Output the (X, Y) coordinate of the center of the cell containing the given text.  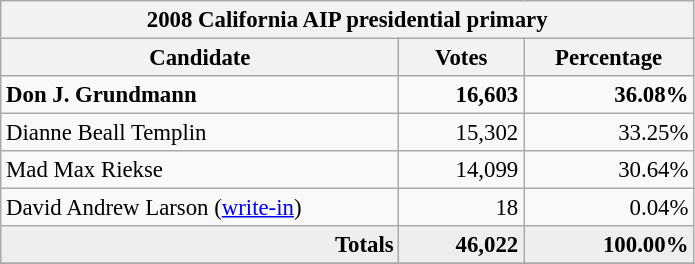
0.04% (609, 208)
Votes (462, 58)
Dianne Beall Templin (200, 133)
15,302 (462, 133)
18 (462, 208)
Candidate (200, 58)
36.08% (609, 95)
2008 California AIP presidential primary (348, 20)
14,099 (462, 170)
16,603 (462, 95)
33.25% (609, 133)
100.00% (609, 245)
Mad Max Riekse (200, 170)
30.64% (609, 170)
David Andrew Larson (write-in) (200, 208)
46,022 (462, 245)
Don J. Grundmann (200, 95)
Percentage (609, 58)
Totals (200, 245)
